Determine the (x, y) coordinate at the center of the cell enclosing the given text.  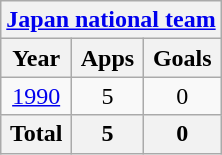
Total (36, 134)
Japan national team (111, 20)
Apps (108, 58)
1990 (36, 96)
Year (36, 58)
Goals (182, 58)
